For the text-containing cell, return its midpoint in (x, y) coordinate format. 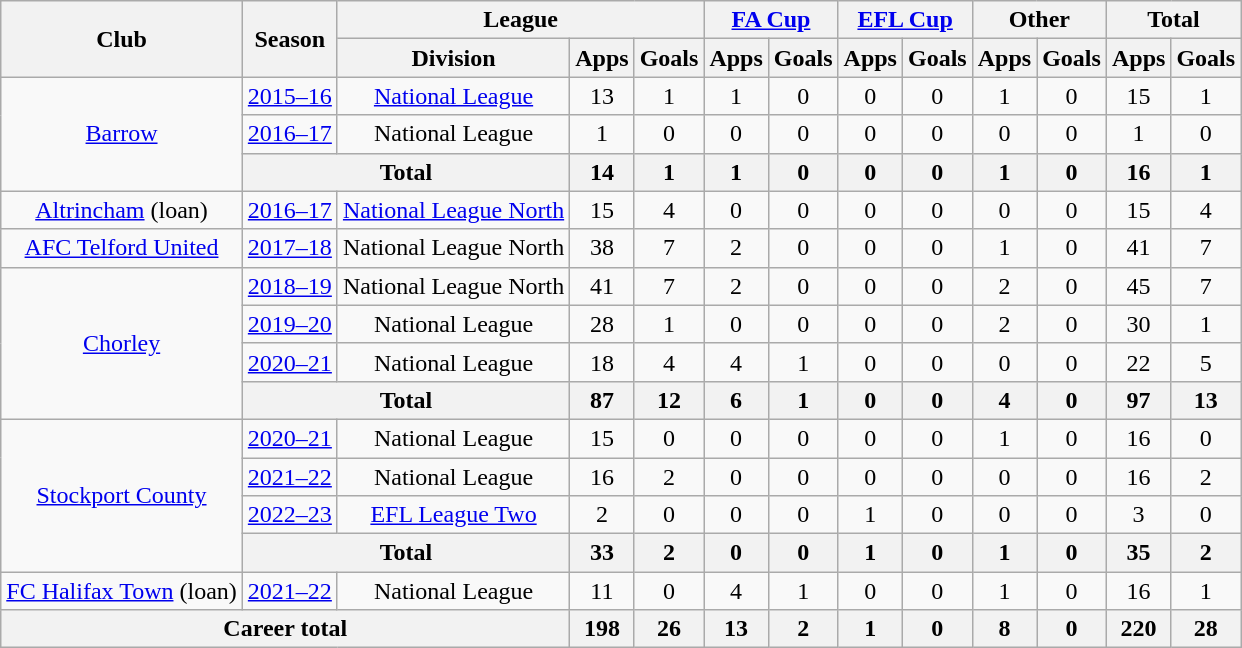
Club (122, 39)
220 (1138, 629)
35 (1138, 553)
198 (602, 629)
2017–18 (290, 248)
2015–16 (290, 96)
Stockport County (122, 495)
33 (602, 553)
8 (1004, 629)
EFL Cup (905, 20)
Barrow (122, 134)
12 (669, 400)
2022–23 (290, 515)
2019–20 (290, 324)
45 (1138, 286)
11 (602, 591)
EFL League Two (453, 515)
Division (453, 58)
26 (669, 629)
Career total (286, 629)
5 (1206, 362)
2018–19 (290, 286)
22 (1138, 362)
FC Halifax Town (loan) (122, 591)
14 (602, 172)
Altrincham (loan) (122, 210)
Other (1039, 20)
Chorley (122, 343)
38 (602, 248)
AFC Telford United (122, 248)
97 (1138, 400)
FA Cup (771, 20)
87 (602, 400)
18 (602, 362)
League (520, 20)
3 (1138, 515)
6 (736, 400)
Season (290, 39)
30 (1138, 324)
